Search for the cell housing the specified text and yield its [X, Y] center coordinate. 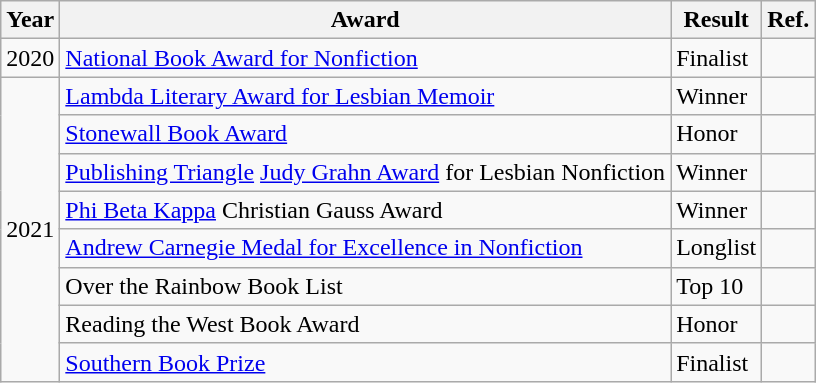
Andrew Carnegie Medal for Excellence in Nonfiction [366, 248]
Year [30, 20]
Over the Rainbow Book List [366, 286]
Publishing Triangle Judy Grahn Award for Lesbian Nonfiction [366, 172]
Stonewall Book Award [366, 134]
2021 [30, 229]
Reading the West Book Award [366, 324]
Result [716, 20]
Longlist [716, 248]
Award [366, 20]
Lambda Literary Award for Lesbian Memoir [366, 96]
2020 [30, 58]
Top 10 [716, 286]
National Book Award for Nonfiction [366, 58]
Southern Book Prize [366, 362]
Ref. [788, 20]
Phi Beta Kappa Christian Gauss Award [366, 210]
